Pinpoint the cell where the given text exists, returning its [X, Y] midpoint coordinate. 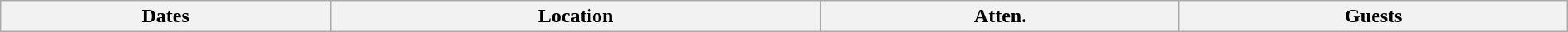
Guests [1373, 16]
Dates [165, 16]
Location [576, 16]
Atten. [1001, 16]
